Scan for the cell matching the given text and deliver its (x, y) coordinate at center. 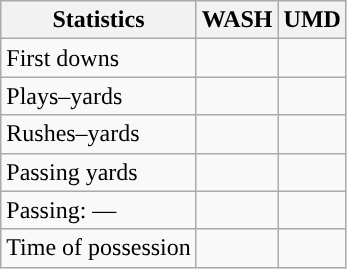
Plays–yards (99, 96)
Passing: –– (99, 210)
WASH (237, 20)
UMD (312, 20)
Passing yards (99, 172)
Statistics (99, 20)
Rushes–yards (99, 134)
First downs (99, 58)
Time of possession (99, 248)
